Scan for the cell matching the given text and deliver its (x, y) coordinate at center. 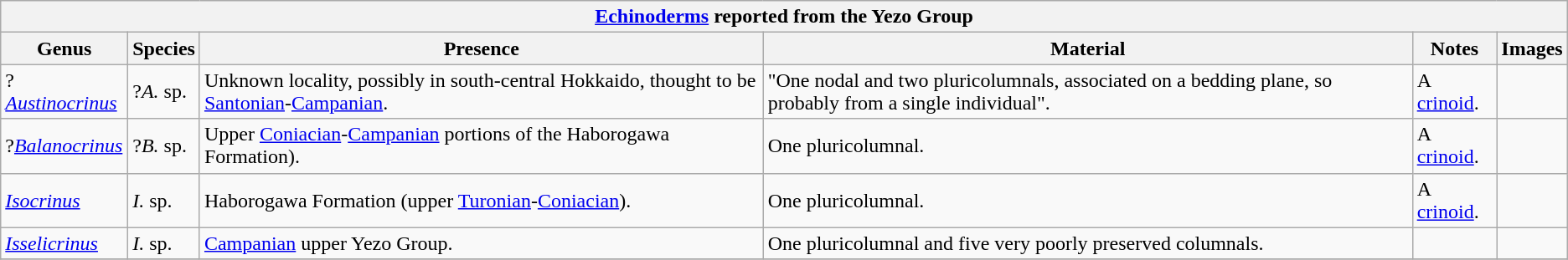
Species (164, 48)
Haborogawa Formation (upper Turonian-Coniacian). (481, 201)
?Balanocrinus (64, 145)
Isselicrinus (64, 243)
?Austinocrinus (64, 92)
Genus (64, 48)
"One nodal and two pluricolumnals, associated on a bedding plane, so probably from a single individual". (1087, 92)
Presence (481, 48)
?A. sp. (164, 92)
Campanian upper Yezo Group. (481, 243)
Isocrinus (64, 201)
Echinoderms reported from the Yezo Group (784, 17)
Images (1532, 48)
One pluricolumnal and five very poorly preserved columnals. (1087, 243)
?B. sp. (164, 145)
Unknown locality, possibly in south-central Hokkaido, thought to be Santonian-Campanian. (481, 92)
Upper Coniacian-Campanian portions of the Haborogawa Formation). (481, 145)
Notes (1454, 48)
Material (1087, 48)
